Scan for the cell matching the given text and deliver its [X, Y] coordinate at center. 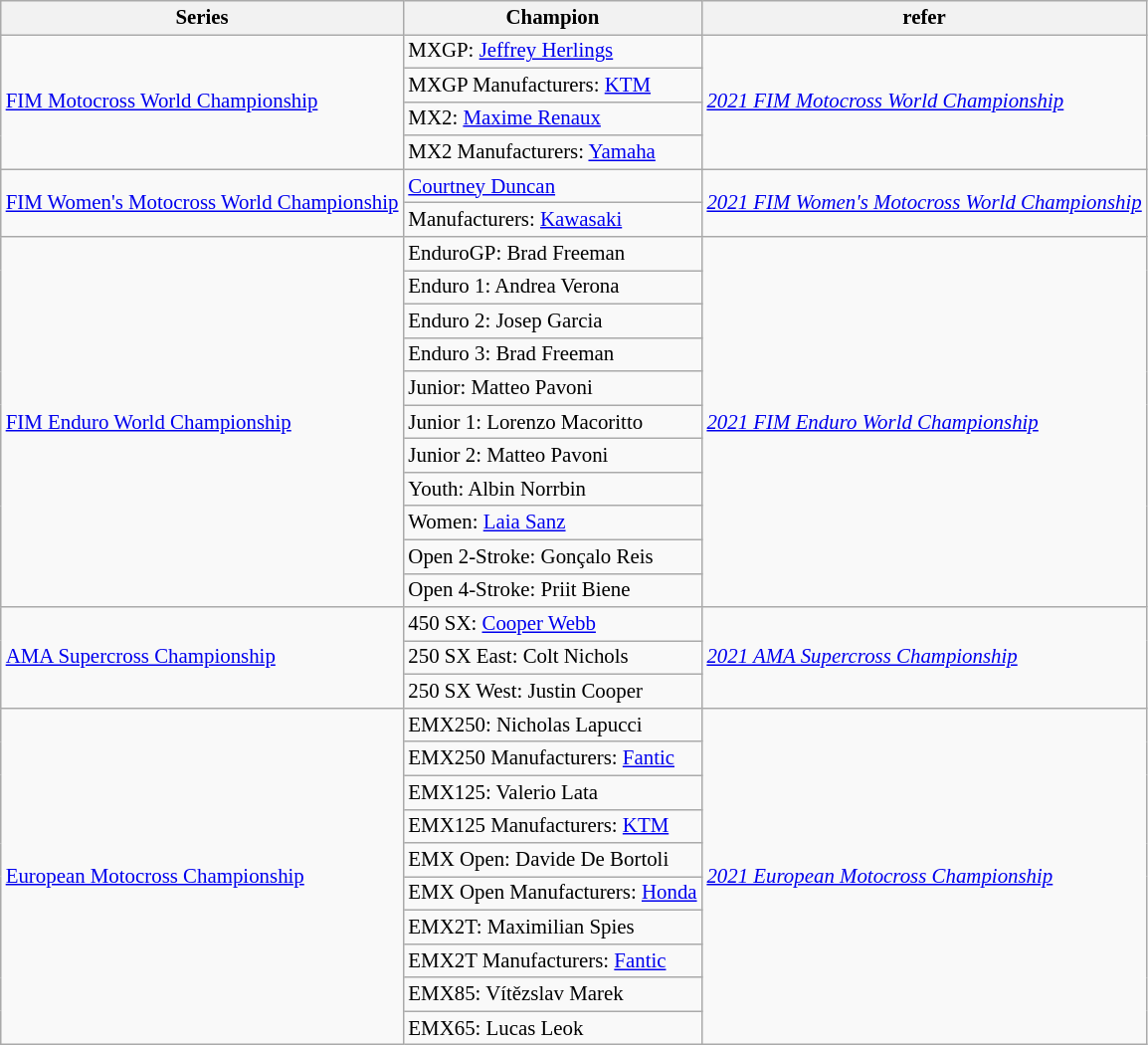
Youth: Albin Norrbin [552, 489]
EMX85: Vítězslav Marek [552, 994]
EMX65: Lucas Leok [552, 1028]
2021 FIM Women's Motocross World Championship [923, 203]
EMX250: Nicholas Lapucci [552, 725]
EMX2T Manufacturers: Fantic [552, 960]
MX2: Maxime Renaux [552, 118]
EMX Open Manufacturers: Honda [552, 894]
FIM Enduro World Championship [203, 422]
Champion [552, 18]
Junior 2: Matteo Pavoni [552, 456]
EMX2T: Maximilian Spies [552, 927]
Open 4-Stroke: Priit Biene [552, 590]
250 SX West: Justin Cooper [552, 692]
Series [203, 18]
Enduro 2: Josep Garcia [552, 320]
MX2 Manufacturers: Yamaha [552, 152]
EMX125: Valerio Lata [552, 792]
250 SX East: Colt Nichols [552, 658]
Women: Laia Sanz [552, 522]
AMA Supercross Championship [203, 658]
2021 FIM Motocross World Championship [923, 102]
MXGP Manufacturers: KTM [552, 85]
Enduro 1: Andrea Verona [552, 287]
Courtney Duncan [552, 186]
2021 AMA Supercross Championship [923, 658]
EnduroGP: Brad Freeman [552, 254]
Junior: Matteo Pavoni [552, 388]
European Motocross Championship [203, 876]
Manufacturers: Kawasaki [552, 220]
FIM Motocross World Championship [203, 102]
Enduro 3: Brad Freeman [552, 354]
EMX250 Manufacturers: Fantic [552, 758]
EMX125 Manufacturers: KTM [552, 826]
MXGP: Jeffrey Herlings [552, 51]
2021 FIM Enduro World Championship [923, 422]
refer [923, 18]
2021 European Motocross Championship [923, 876]
FIM Women's Motocross World Championship [203, 203]
450 SX: Cooper Webb [552, 624]
EMX Open: Davide De Bortoli [552, 860]
Junior 1: Lorenzo Macoritto [552, 422]
Open 2-Stroke: Gonçalo Reis [552, 556]
